Output the [X, Y] coordinate of the center of the cell containing the given text.  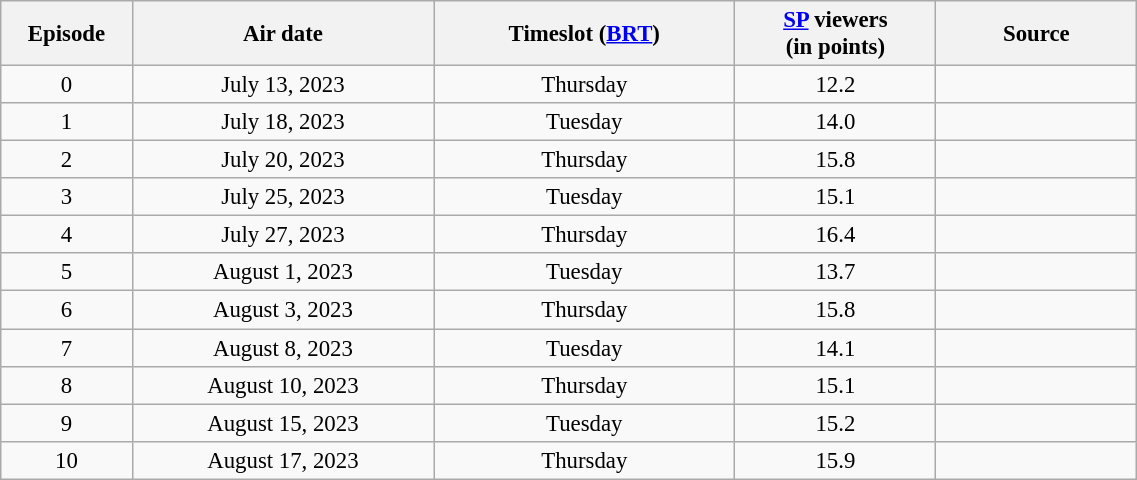
July 20, 2023 [282, 160]
10 [66, 460]
15.9 [836, 460]
July 13, 2023 [282, 85]
12.2 [836, 85]
July 27, 2023 [282, 235]
SP viewers(in points) [836, 34]
August 3, 2023 [282, 310]
0 [66, 85]
Source [1036, 34]
14.1 [836, 348]
August 8, 2023 [282, 348]
Timeslot (BRT) [584, 34]
August 1, 2023 [282, 273]
9 [66, 423]
13.7 [836, 273]
16.4 [836, 235]
Air date [282, 34]
August 15, 2023 [282, 423]
3 [66, 197]
7 [66, 348]
August 17, 2023 [282, 460]
8 [66, 385]
4 [66, 235]
July 25, 2023 [282, 197]
July 18, 2023 [282, 122]
1 [66, 122]
5 [66, 273]
15.2 [836, 423]
14.0 [836, 122]
Episode [66, 34]
2 [66, 160]
6 [66, 310]
August 10, 2023 [282, 385]
